Return the [X, Y] coordinate for the center point of the cell that contains the specified text.  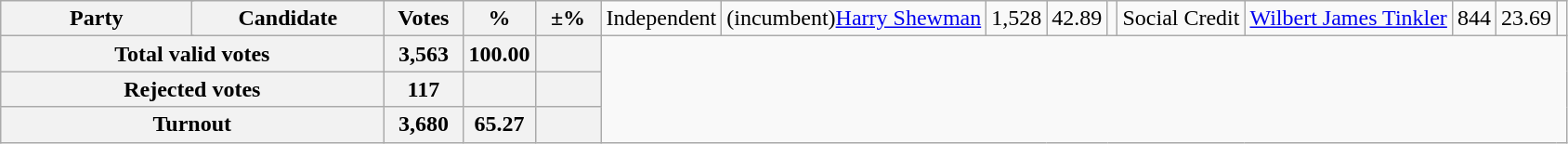
1,528 [1016, 19]
3,563 [424, 54]
844 [1473, 19]
(incumbent)Harry Shewman [855, 19]
Wilbert James Tinkler [1349, 19]
Total valid votes [192, 54]
Votes [424, 19]
23.69 [1525, 19]
3,680 [424, 124]
Rejected votes [192, 89]
±% [568, 19]
Party [97, 19]
Candidate [288, 19]
% [500, 19]
65.27 [500, 124]
42.89 [1078, 19]
Independent [661, 19]
117 [424, 89]
Turnout [192, 124]
Social Credit [1182, 19]
100.00 [500, 54]
